Extract the (x, y) coordinate from the center of the cell holding the provided text.  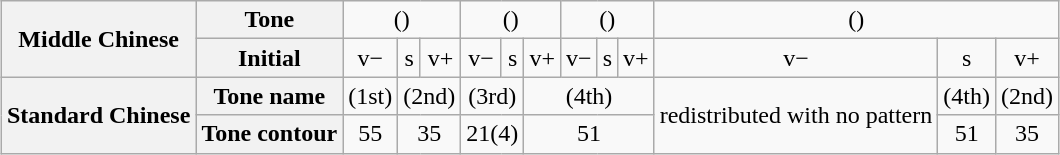
21(4) (492, 134)
55 (370, 134)
Standard Chinese (98, 115)
Initial (270, 58)
Tone (270, 20)
Tone contour (270, 134)
(1st) (370, 96)
Tone name (270, 96)
(3rd) (492, 96)
Middle Chinese (98, 39)
redistributed with no pattern (796, 115)
